Search for the cell housing the specified text and yield its [x, y] center coordinate. 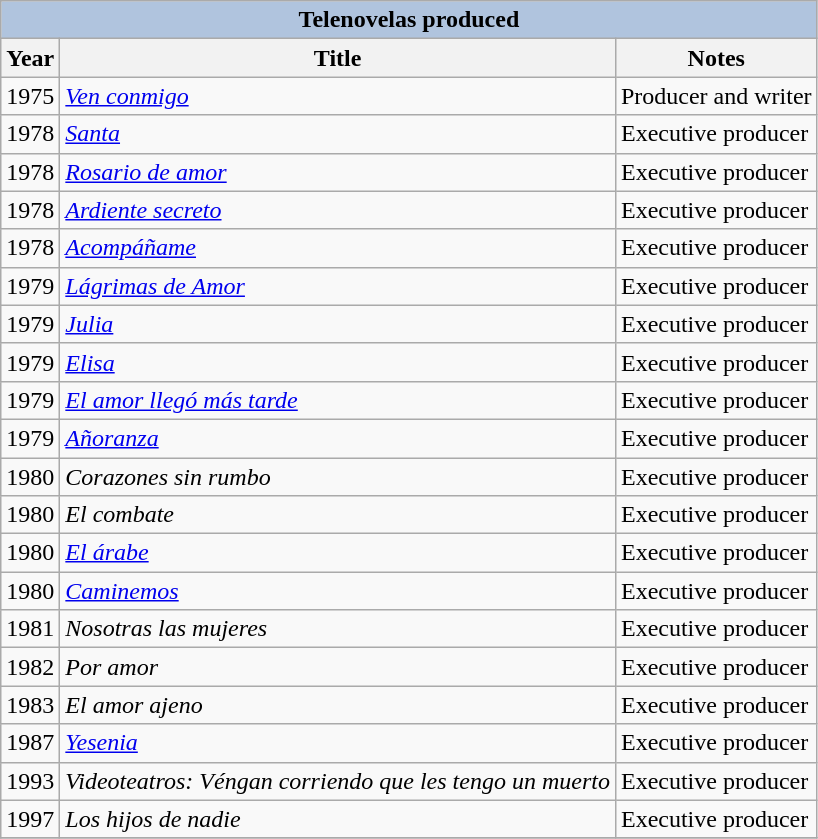
Caminemos [338, 591]
Ven conmigo [338, 96]
Elisa [338, 362]
Ardiente secreto [338, 210]
Nosotras las mujeres [338, 629]
El combate [338, 515]
Por amor [338, 667]
Añoranza [338, 438]
1982 [30, 667]
1983 [30, 705]
1997 [30, 819]
El amor llegó más tarde [338, 400]
Videoteatros: Véngan corriendo que les tengo un muerto [338, 781]
El amor ajeno [338, 705]
Notes [716, 58]
Year [30, 58]
Yesenia [338, 743]
Santa [338, 134]
Title [338, 58]
Telenovelas produced [409, 20]
1987 [30, 743]
1981 [30, 629]
Producer and writer [716, 96]
Acompáñame [338, 248]
1975 [30, 96]
El árabe [338, 553]
Los hijos de nadie [338, 819]
Rosario de amor [338, 172]
Corazones sin rumbo [338, 477]
Julia [338, 324]
1993 [30, 781]
Lágrimas de Amor [338, 286]
